Return the [X, Y] coordinate for the center point of the cell that contains the specified text.  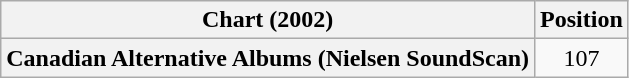
107 [582, 58]
Position [582, 20]
Chart (2002) [268, 20]
Canadian Alternative Albums (Nielsen SoundScan) [268, 58]
